From the cell containing the given text, extract its center point as [X, Y] coordinate. 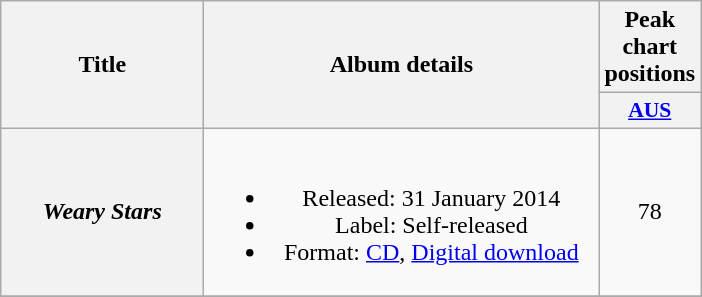
Album details [402, 65]
Weary Stars [102, 212]
Title [102, 65]
Peak chart positions [650, 47]
Released: 31 January 2014Label: Self-releasedFormat: CD, Digital download [402, 212]
78 [650, 212]
AUS [650, 111]
